Pinpoint the cell where the given text exists, returning its [X, Y] midpoint coordinate. 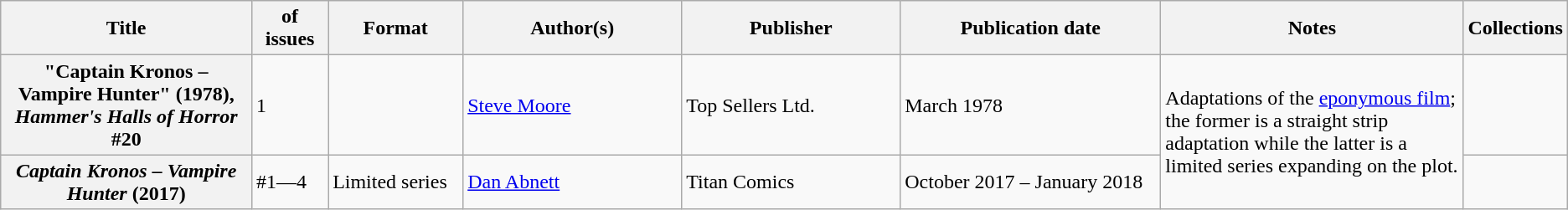
Limited series [395, 182]
Captain Kronos – Vampire Hunter (2017) [126, 182]
Dan Abnett [573, 182]
Title [126, 28]
Format [395, 28]
Collections [1515, 28]
Publication date [1030, 28]
#1—4 [290, 182]
Top Sellers Ltd. [791, 105]
Notes [1312, 28]
"Captain Kronos – Vampire Hunter" (1978), Hammer's Halls of Horror #20 [126, 105]
Titan Comics [791, 182]
Steve Moore [573, 105]
1 [290, 105]
Adaptations of the eponymous film; the former is a straight strip adaptation while the latter is a limited series expanding on the plot. [1312, 132]
Publisher [791, 28]
Author(s) [573, 28]
March 1978 [1030, 105]
of issues [290, 28]
October 2017 – January 2018 [1030, 182]
